Provide the [X, Y] coordinate of the cell's center where the given text is located.  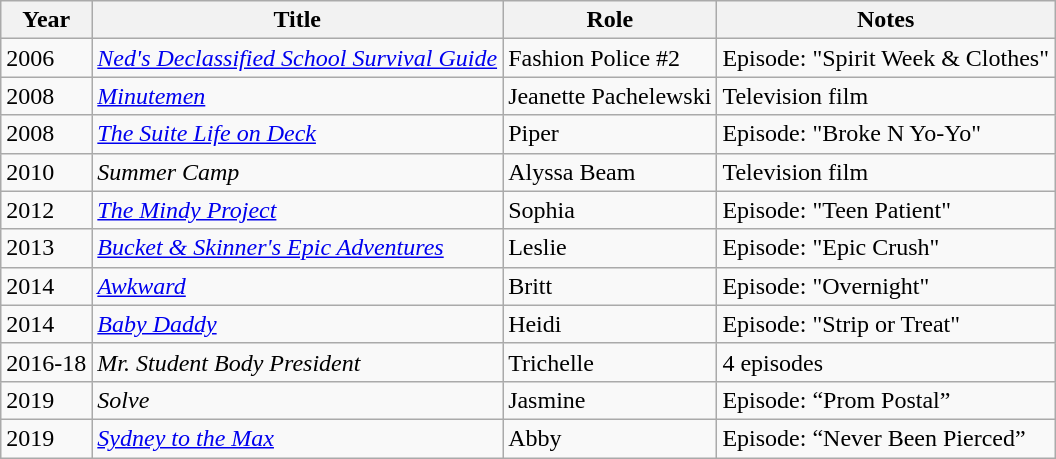
Year [46, 20]
Baby Daddy [298, 324]
Minutemen [298, 96]
Notes [886, 20]
Ned's Declassified School Survival Guide [298, 58]
Episode: "Spirit Week & Clothes" [886, 58]
2010 [46, 172]
Leslie [610, 248]
Episode: "Epic Crush" [886, 248]
Abby [610, 438]
Episode: “Never Been Pierced” [886, 438]
Summer Camp [298, 172]
Sophia [610, 210]
Episode: "Broke N Yo-Yo" [886, 134]
2006 [46, 58]
Episode: "Teen Patient" [886, 210]
Fashion Police #2 [610, 58]
Role [610, 20]
Heidi [610, 324]
2012 [46, 210]
Awkward [298, 286]
Bucket & Skinner's Epic Adventures [298, 248]
Episode: “Prom Postal” [886, 400]
2013 [46, 248]
Solve [298, 400]
Mr. Student Body President [298, 362]
Britt [610, 286]
The Mindy Project [298, 210]
Episode: "Overnight" [886, 286]
Trichelle [610, 362]
Alyssa Beam [610, 172]
Jeanette Pachelewski [610, 96]
2016-18 [46, 362]
Title [298, 20]
Sydney to the Max [298, 438]
4 episodes [886, 362]
Jasmine [610, 400]
Piper [610, 134]
Episode: "Strip or Treat" [886, 324]
The Suite Life on Deck [298, 134]
